Locate the cell with the specified text and output its [x, y] center coordinate. 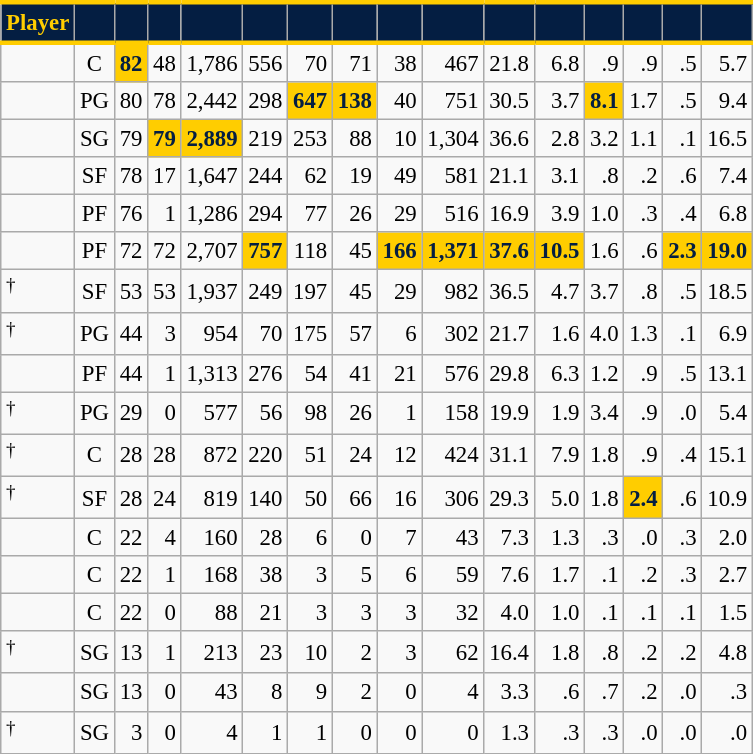
19 [354, 176]
15.1 [727, 455]
82 [130, 62]
302 [453, 333]
249 [266, 291]
6.9 [727, 333]
7.4 [727, 176]
19.9 [509, 413]
1,786 [212, 62]
424 [453, 455]
8.1 [604, 101]
16.9 [509, 214]
31.1 [509, 455]
1,304 [453, 139]
1.2 [604, 373]
10.5 [559, 251]
2.3 [682, 251]
16 [400, 497]
30.5 [509, 101]
17 [164, 176]
647 [310, 101]
37.6 [509, 251]
140 [266, 497]
5 [354, 575]
2,442 [212, 101]
166 [400, 251]
4.8 [727, 652]
244 [266, 176]
23 [266, 652]
80 [130, 101]
219 [266, 139]
57 [354, 333]
50 [310, 497]
757 [266, 251]
49 [400, 176]
7 [400, 538]
32 [453, 613]
3.9 [559, 214]
2,707 [212, 251]
819 [212, 497]
19.0 [727, 251]
982 [453, 291]
3.4 [604, 413]
29.3 [509, 497]
1,313 [212, 373]
298 [266, 101]
751 [453, 101]
8 [266, 693]
21.7 [509, 333]
10.9 [727, 497]
7.6 [509, 575]
954 [212, 333]
294 [266, 214]
1.9 [559, 413]
197 [310, 291]
3.2 [604, 139]
872 [212, 455]
54 [310, 373]
158 [453, 413]
6.3 [559, 373]
56 [266, 413]
556 [266, 62]
2.0 [727, 538]
18.5 [727, 291]
9.4 [727, 101]
7.3 [509, 538]
1.5 [727, 613]
41 [354, 373]
2.4 [644, 497]
1,286 [212, 214]
1,937 [212, 291]
577 [212, 413]
2.8 [559, 139]
21.1 [509, 176]
48 [164, 62]
77 [310, 214]
3.1 [559, 176]
21.8 [509, 62]
3.3 [509, 693]
253 [310, 139]
5.7 [727, 62]
581 [453, 176]
76 [130, 214]
98 [310, 413]
2,889 [212, 139]
213 [212, 652]
516 [453, 214]
118 [310, 251]
16.5 [727, 139]
36.6 [509, 139]
467 [453, 62]
51 [310, 455]
138 [354, 101]
12 [400, 455]
1,647 [212, 176]
.7 [604, 693]
5.0 [559, 497]
2.7 [727, 575]
1,371 [453, 251]
5.4 [727, 413]
220 [266, 455]
576 [453, 373]
66 [354, 497]
306 [453, 497]
59 [453, 575]
13.1 [727, 373]
4.7 [559, 291]
71 [354, 62]
160 [212, 538]
16.4 [509, 652]
29.8 [509, 373]
Player [38, 22]
7.9 [559, 455]
36.5 [509, 291]
168 [212, 575]
175 [310, 333]
276 [266, 373]
9 [310, 693]
1.1 [644, 139]
40 [400, 101]
